Identify which cell holds the provided text, then report its (X, Y) central coordinate. 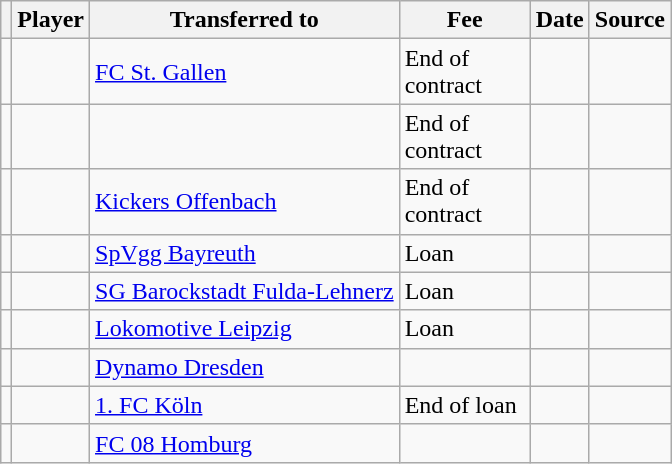
Fee (464, 20)
SpVgg Bayreuth (245, 253)
1. FC Köln (245, 405)
End of loan (464, 405)
FC 08 Homburg (245, 443)
FC St. Gallen (245, 72)
Transferred to (245, 20)
Player (51, 20)
Source (630, 20)
Lokomotive Leipzig (245, 329)
Dynamo Dresden (245, 367)
SG Barockstadt Fulda-Lehnerz (245, 291)
Date (560, 20)
Kickers Offenbach (245, 202)
